Extract the (X, Y) coordinate from the center of the cell holding the provided text.  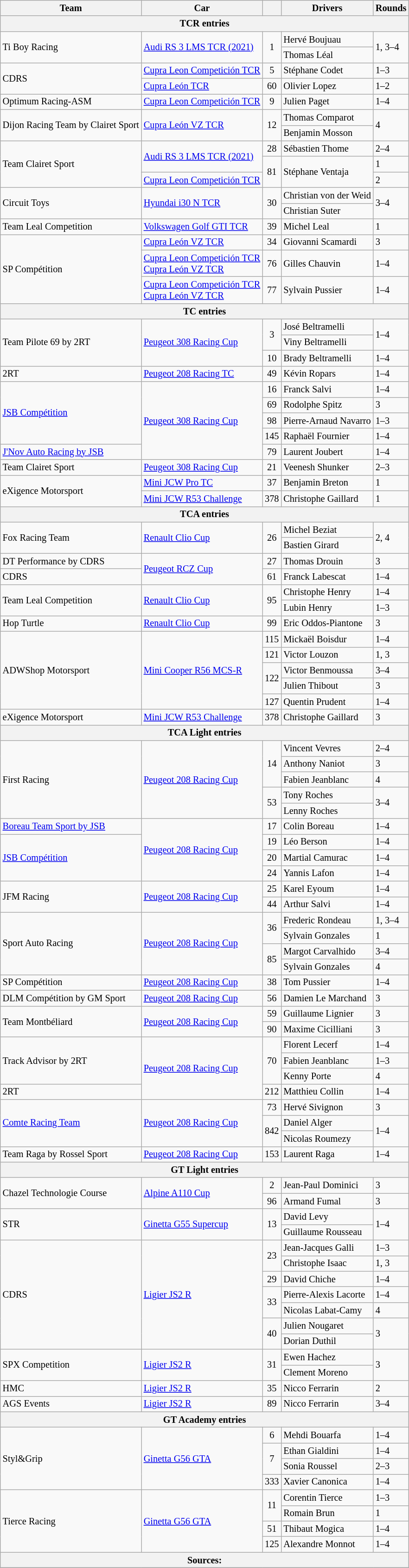
73 (272, 1107)
Raphaël Fournier (327, 436)
Yannis Lafon (327, 873)
AGS Events (71, 1404)
13 (272, 1224)
Léo Berson (327, 842)
Sources: (205, 1560)
Team Raga by Rossel Sport (71, 1154)
85 (272, 959)
Christian Suter (327, 211)
Vincent Vevres (327, 749)
Pierre-Alexis Lacorte (327, 1294)
Michel Beziat (327, 530)
Ewen Hachez (327, 1357)
Margot Carvalhido (327, 951)
Stéphane Codet (327, 70)
Hop Turtle (71, 623)
Mini JCW Pro TC (202, 483)
Fox Racing Team (71, 537)
Clement Moreno (327, 1373)
Jean-Paul Dominici (327, 1185)
49 (272, 374)
70 (272, 1060)
61 (272, 576)
SPX Competition (71, 1364)
Arthur Salvi (327, 904)
Hervé Boujuau (327, 39)
TC entries (205, 311)
DT Performance by CDRS (71, 561)
98 (272, 421)
DLM Compétition by GM Sport (71, 998)
11 (272, 1505)
Optimum Racing-ASM (71, 102)
122 (272, 678)
Romain Brun (327, 1513)
20 (272, 858)
76 (272, 263)
Franck Labescat (327, 576)
90 (272, 1029)
Eric Oddos-Piantone (327, 623)
Dorian Duthil (327, 1341)
Team (71, 8)
Victor Benmoussa (327, 670)
Ethan Gialdini (327, 1451)
7 (272, 1458)
6 (272, 1435)
125 (272, 1544)
Hervé Sivignon (327, 1107)
81 (272, 172)
12 (272, 125)
Franck Salvi (327, 389)
Peugeot 208 Racing TC (202, 374)
27 (272, 561)
17 (272, 826)
Anthony Naniot (327, 764)
333 (272, 1482)
26 (272, 537)
95 (272, 600)
Matthieu Collin (327, 1092)
115 (272, 639)
Peugeot RCZ Cup (202, 569)
Viny Beltramelli (327, 342)
Alexandre Monnot (327, 1544)
Pierre-Arnaud Navarro (327, 421)
842 (272, 1131)
19 (272, 842)
Jean-Jacques Galli (327, 1248)
Laurent Joubert (327, 452)
Boreau Team Sport by JSB (71, 826)
69 (272, 405)
Bastien Girard (327, 545)
Rodolphe Spitz (327, 405)
2, 4 (391, 537)
Car (202, 8)
Damien Le Marchand (327, 998)
Brady Beltramelli (327, 358)
Benjamin Mosson (327, 133)
Volkswagen Golf GTI TCR (202, 227)
121 (272, 655)
Kévin Ropars (327, 374)
Victor Louzon (327, 655)
Corentin Tierce (327, 1498)
Florent Lecerf (327, 1045)
99 (272, 623)
Michel Leal (327, 227)
Nicolas Roumezy (327, 1139)
Julien Thibout (327, 686)
1–2 (391, 86)
Drivers (327, 8)
STR (71, 1224)
Guillaume Rousseau (327, 1232)
Track Advisor by 2RT (71, 1060)
212 (272, 1092)
Rounds (391, 8)
Sonia Roussel (327, 1466)
JFM Racing (71, 896)
Laurent Raga (327, 1154)
José Beltramelli (327, 327)
10 (272, 358)
30 (272, 203)
Team Montbéliard (71, 1021)
21 (272, 467)
Gilles Chauvin (327, 263)
59 (272, 1014)
60 (272, 86)
Mickaël Boisdur (327, 639)
TCR entries (205, 24)
Nicolas Labat-Camy (327, 1310)
Martial Camurac (327, 858)
153 (272, 1154)
Ti Boy Racing (71, 47)
Kenny Porte (327, 1076)
Chazel Technologie Course (71, 1193)
28 (272, 148)
24 (272, 873)
Xavier Canonica (327, 1482)
Hyundai i30 N TCR (202, 203)
HMC (71, 1388)
Veenesh Shunker (327, 467)
34 (272, 242)
Christophe Isaac (327, 1263)
Olivier Lopez (327, 86)
David Chiche (327, 1279)
127 (272, 702)
Thomas Léal (327, 55)
GT Light entries (205, 1170)
Lenny Roches (327, 811)
Tom Pussier (327, 982)
Christian von der Weid (327, 195)
TCA entries (205, 514)
Sébastien Thome (327, 148)
GT Academy entries (205, 1420)
First Racing (71, 780)
Colin Boreau (327, 826)
Mehdi Bouarfa (327, 1435)
40 (272, 1334)
Thomas Drouin (327, 561)
Julien Nougaret (327, 1326)
Julien Paget (327, 102)
Alpine A110 Cup (202, 1193)
J'Nov Auto Racing by JSB (71, 452)
Circuit Toys (71, 203)
Comte Racing Team (71, 1123)
Christophe Henry (327, 592)
33 (272, 1302)
38 (272, 982)
Stéphane Ventaja (327, 172)
Karel Eyoum (327, 889)
56 (272, 998)
Team Pilote 69 by 2RT (71, 342)
Guillaume Lignier (327, 1014)
96 (272, 1201)
23 (272, 1256)
9 (272, 102)
37 (272, 483)
77 (272, 290)
35 (272, 1388)
Dijon Racing Team by Clairet Sport (71, 125)
39 (272, 227)
79 (272, 452)
Quentin Prudent (327, 702)
Ginetta G55 Supercup (202, 1224)
Mini Cooper R56 MCS-R (202, 670)
89 (272, 1404)
44 (272, 904)
29 (272, 1279)
51 (272, 1529)
David Levy (327, 1216)
Benjamin Breton (327, 483)
Frederic Rondeau (327, 920)
31 (272, 1364)
TCA Light entries (205, 733)
14 (272, 764)
36 (272, 928)
Tony Roches (327, 795)
Giovanni Scamardi (327, 242)
Daniel Alger (327, 1123)
53 (272, 803)
Cupra León TCR (202, 86)
25 (272, 889)
Thomas Comparot (327, 117)
Sylvain Pussier (327, 290)
Tierce Racing (71, 1521)
5 (272, 70)
Lubin Henry (327, 608)
Styl&Grip (71, 1458)
145 (272, 436)
16 (272, 389)
Sport Auto Racing (71, 943)
ADWShop Motorsport (71, 670)
Armand Fumal (327, 1201)
Maxime Cicilliani (327, 1029)
Thibaut Mogica (327, 1529)
